Search for the cell housing the specified text and yield its [x, y] center coordinate. 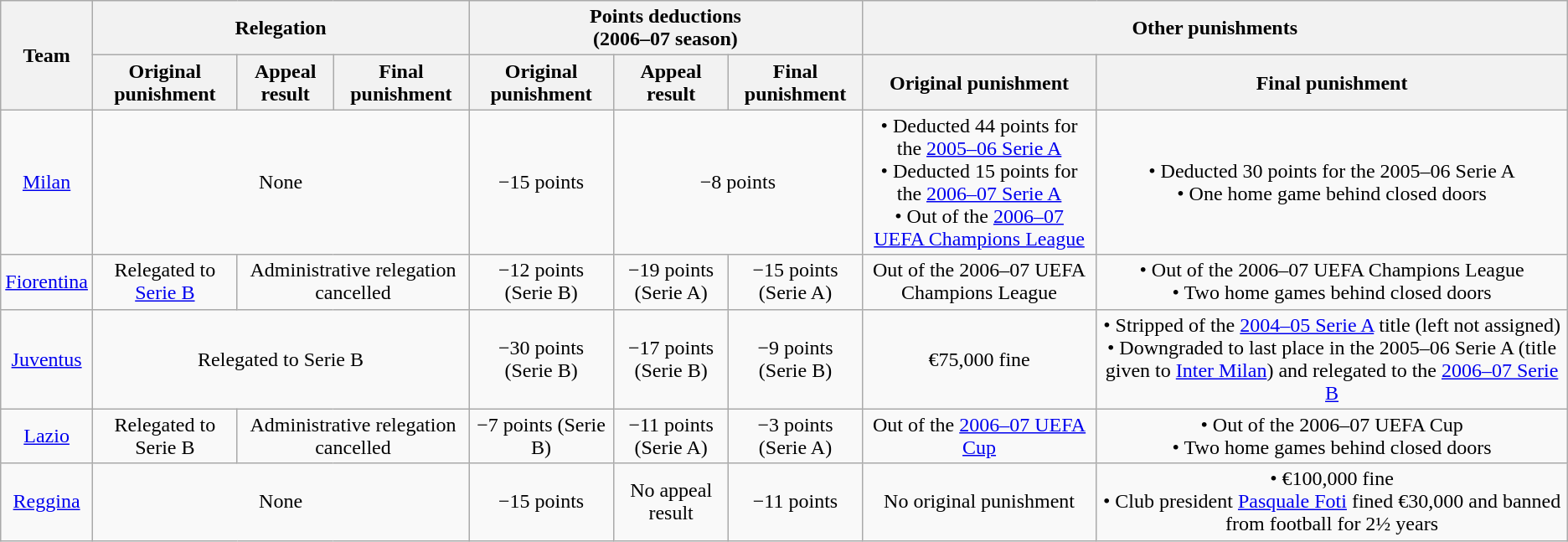
−8 points [737, 183]
−11 points [796, 502]
−17 points(Serie B) [670, 359]
• €100,000 fine• Club president Pasquale Foti fined €30,000 and banned from football for 2½ years [1332, 502]
No appeal result [670, 502]
• Deducted 30 points for the 2005–06 Serie A• One home game behind closed doors [1332, 183]
−7 points (Serie B) [541, 436]
−30 points(Serie B) [541, 359]
Relegation [280, 28]
Fiorentina [47, 281]
Points deductions(2006–07 season) [666, 28]
Team [47, 55]
−12 points(Serie B) [541, 281]
• Out of the 2006–07 UEFA Champions League• Two home games behind closed doors [1332, 281]
−15 points(Serie A) [796, 281]
Milan [47, 183]
No original punishment [979, 502]
Juventus [47, 359]
Lazio [47, 436]
−19 points(Serie A) [670, 281]
Reggina [47, 502]
• Deducted 44 points for the 2005–06 Serie A• Deducted 15 points for the 2006–07 Serie A• Out of the 2006–07 UEFA Champions League [979, 183]
• Out of the 2006–07 UEFA Cup• Two home games behind closed doors [1332, 436]
−3 points (Serie A) [796, 436]
Out of the 2006–07 UEFA Champions League [979, 281]
€75,000 fine [979, 359]
Out of the 2006–07 UEFA Cup [979, 436]
−9 points(Serie B) [796, 359]
Other punishments [1215, 28]
−11 points (Serie A) [670, 436]
